Determine the (X, Y) coordinate at the center of the cell enclosing the given text.  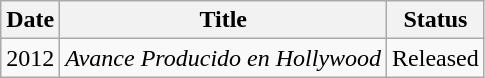
Avance Producido en Hollywood (224, 58)
Date (30, 20)
Released (436, 58)
Status (436, 20)
2012 (30, 58)
Title (224, 20)
